Provide the [X, Y] coordinate of the cell's center where the given text is located.  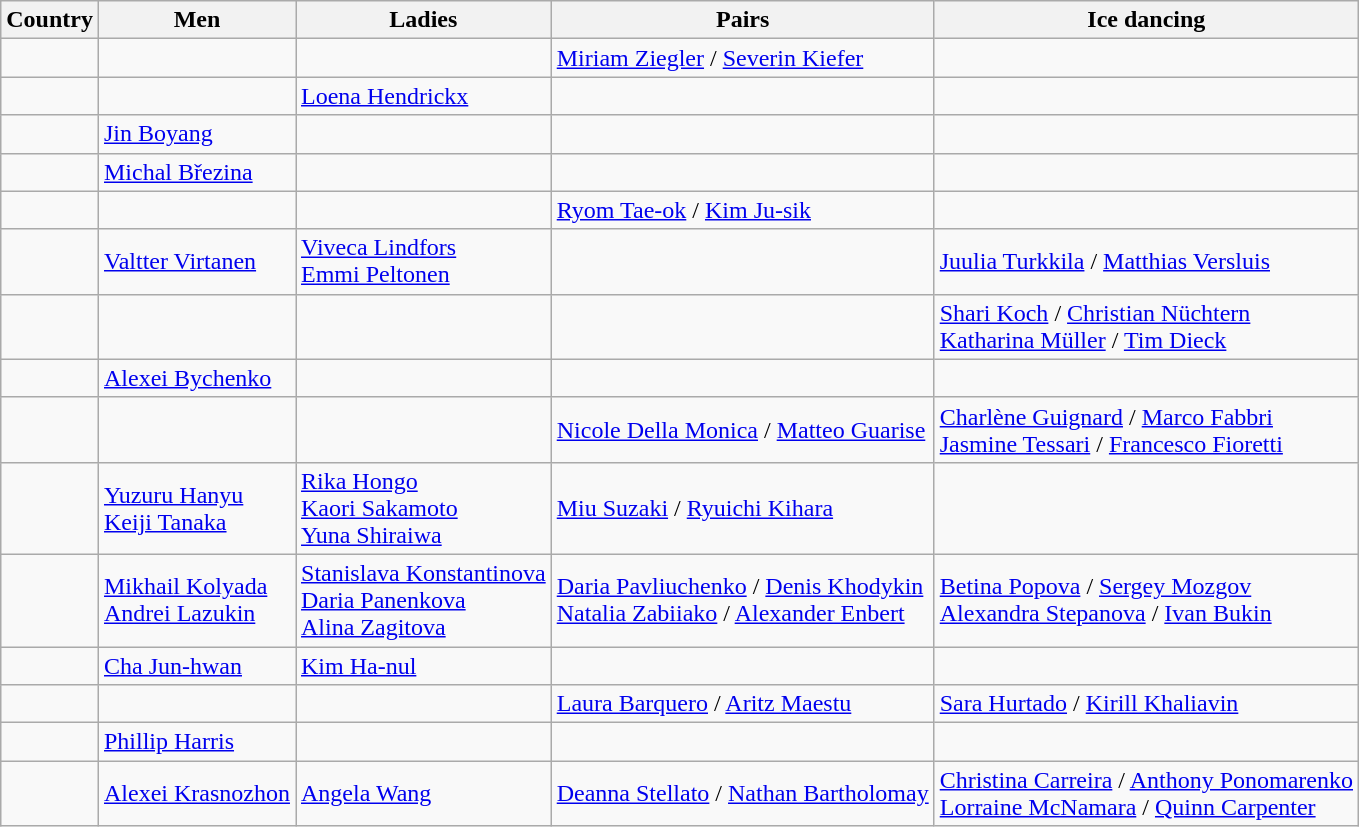
Phillip Harris [196, 742]
Christina Carreira / Anthony Ponomarenko Lorraine McNamara / Quinn Carpenter [1146, 794]
Angela Wang [424, 794]
Daria Pavliuchenko / Denis Khodykin Natalia Zabiiako / Alexander Enbert [742, 600]
Laura Barquero / Aritz Maestu [742, 704]
Miriam Ziegler / Severin Kiefer [742, 58]
Valtter Virtanen [196, 262]
Juulia Turkkila / Matthias Versluis [1146, 262]
Charlène Guignard / Marco Fabbri Jasmine Tessari / Francesco Fioretti [1146, 430]
Nicole Della Monica / Matteo Guarise [742, 430]
Ice dancing [1146, 20]
Jin Boyang [196, 134]
Pairs [742, 20]
Michal Březina [196, 172]
Ladies [424, 20]
Alexei Bychenko [196, 378]
Kim Ha-nul [424, 665]
Cha Jun-hwan [196, 665]
Alexei Krasnozhon [196, 794]
Ryom Tae-ok / Kim Ju-sik [742, 210]
Shari Koch / Christian NüchternKatharina Müller / Tim Dieck [1146, 326]
Loena Hendrickx [424, 96]
Viveca Lindfors Emmi Peltonen [424, 262]
Mikhail Kolyada Andrei Lazukin [196, 600]
Country [50, 20]
Betina Popova / Sergey Mozgov Alexandra Stepanova / Ivan Bukin [1146, 600]
Deanna Stellato / Nathan Bartholomay [742, 794]
Sara Hurtado / Kirill Khaliavin [1146, 704]
Stanislava Konstantinova Daria Panenkova Alina Zagitova [424, 600]
Men [196, 20]
Miu Suzaki / Ryuichi Kihara [742, 508]
Rika Hongo Kaori Sakamoto Yuna Shiraiwa [424, 508]
Yuzuru Hanyu Keiji Tanaka [196, 508]
